Capture the cell that displays the provided text and extract its [X, Y] central coordinate. 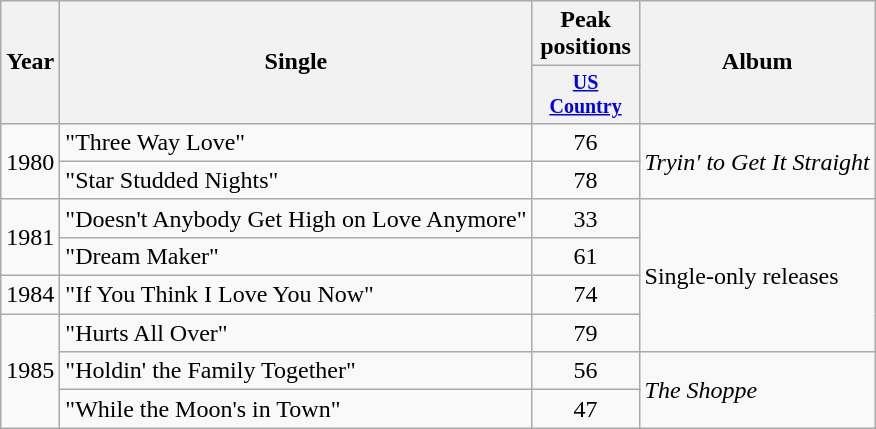
1985 [30, 371]
"Three Way Love" [296, 142]
1981 [30, 237]
1984 [30, 295]
"If You Think I Love You Now" [296, 295]
76 [586, 142]
47 [586, 409]
56 [586, 371]
Peak positions [586, 34]
"Doesn't Anybody Get High on Love Anymore" [296, 218]
Album [757, 62]
"While the Moon's in Town" [296, 409]
US Country [586, 94]
Tryin' to Get It Straight [757, 161]
"Hurts All Over" [296, 333]
Year [30, 62]
61 [586, 256]
78 [586, 180]
79 [586, 333]
74 [586, 295]
Single [296, 62]
"Holdin' the Family Together" [296, 371]
"Dream Maker" [296, 256]
1980 [30, 161]
The Shoppe [757, 390]
Single-only releases [757, 275]
33 [586, 218]
"Star Studded Nights" [296, 180]
